Pinpoint the cell where the given text exists, returning its [X, Y] midpoint coordinate. 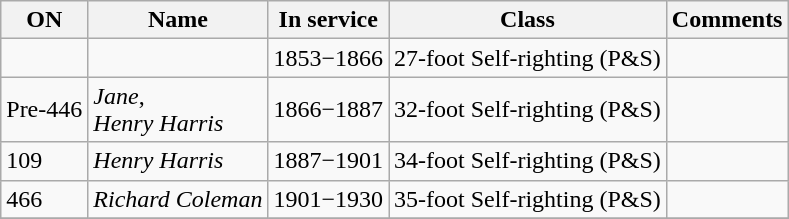
Class [528, 20]
In service [328, 20]
27-foot Self-righting (P&S) [528, 58]
1887−1901 [328, 161]
32-foot Self-righting (P&S) [528, 110]
1901−1930 [328, 199]
1853−1866 [328, 58]
34-foot Self-righting (P&S) [528, 161]
Jane,Henry Harris [178, 110]
Comments [727, 20]
Henry Harris [178, 161]
1866−1887 [328, 110]
109 [44, 161]
Richard Coleman [178, 199]
Pre-446 [44, 110]
ON [44, 20]
466 [44, 199]
Name [178, 20]
35-foot Self-righting (P&S) [528, 199]
